From the cell containing the given text, extract its center point as (X, Y) coordinate. 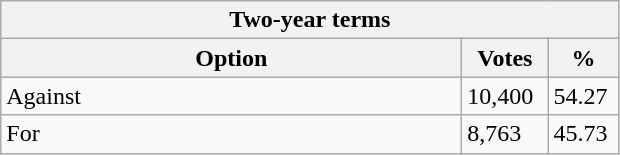
Votes (505, 58)
For (232, 134)
% (584, 58)
8,763 (505, 134)
Option (232, 58)
45.73 (584, 134)
10,400 (505, 96)
54.27 (584, 96)
Two-year terms (310, 20)
Against (232, 96)
